Search for the cell housing the specified text and yield its [x, y] center coordinate. 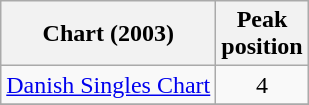
Peakposition [262, 34]
4 [262, 85]
Danish Singles Chart [108, 85]
Chart (2003) [108, 34]
